Return the (x, y) coordinate for the center point of the cell that contains the specified text.  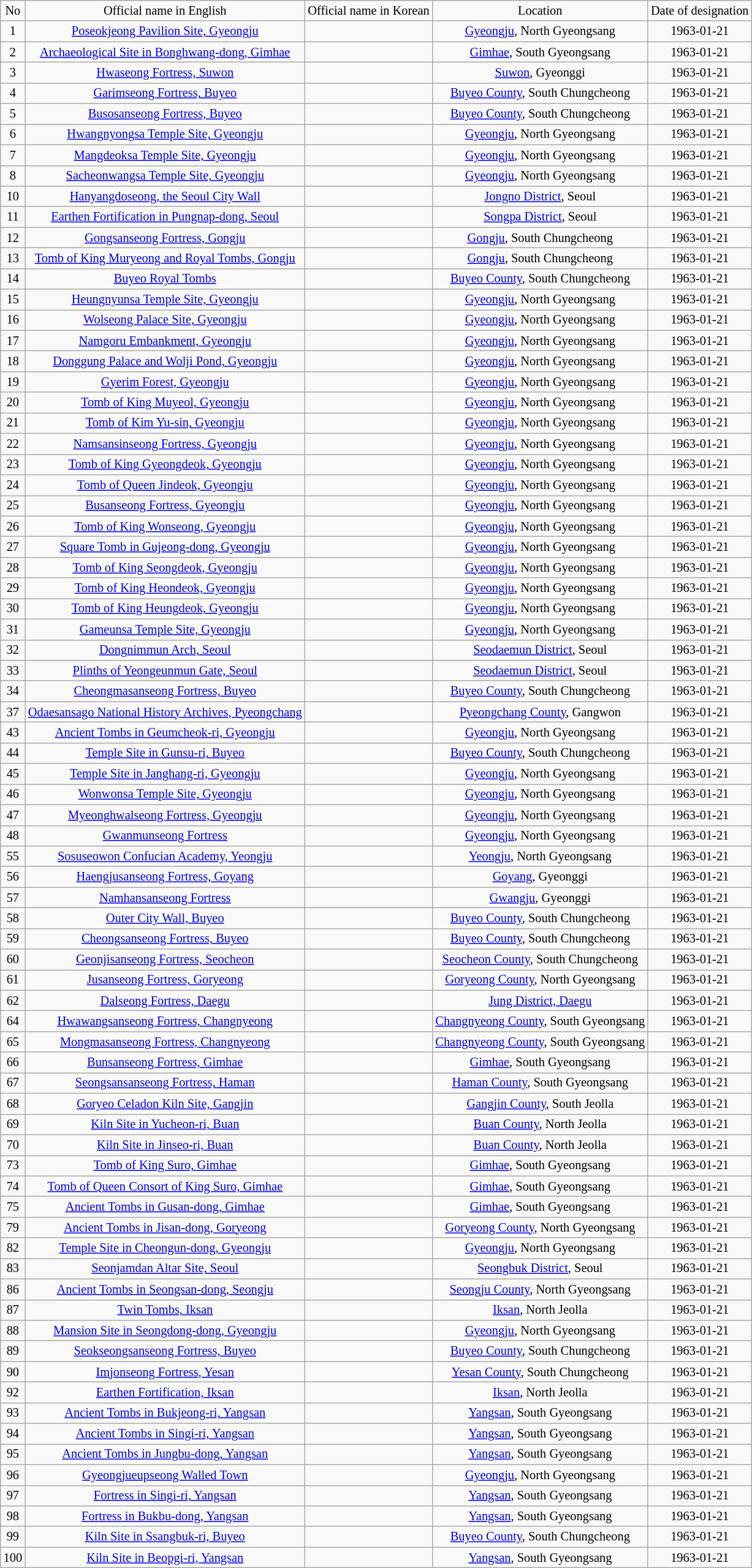
18 (13, 361)
Gameunsa Temple Site, Gyeongju (165, 629)
Haman County, South Gyeongsang (540, 1083)
Fortress in Singi-ri, Yangsan (165, 1496)
19 (13, 382)
6 (13, 134)
96 (13, 1475)
99 (13, 1537)
Location (540, 10)
74 (13, 1186)
88 (13, 1330)
87 (13, 1310)
Tomb of King Suro, Gimhae (165, 1165)
Hwawangsanseong Fortress, Changnyeong (165, 1021)
Tomb of King Heondeok, Gyeongju (165, 588)
Hwangnyongsa Temple Site, Gyeongju (165, 134)
46 (13, 794)
Earthen Fortification in Pungnap-dong, Seoul (165, 217)
Temple Site in Gunsu-ri, Buyeo (165, 753)
Suwon, Gyeonggi (540, 72)
30 (13, 608)
Kiln Site in Jinseo-ri, Buan (165, 1145)
Outer City Wall, Buyeo (165, 918)
29 (13, 588)
Busosanseong Fortress, Buyeo (165, 114)
Jung District, Daegu (540, 1001)
Gyeongjueupseong Walled Town (165, 1475)
16 (13, 320)
31 (13, 629)
Namhansanseong Fortress (165, 898)
Garimseong Fortress, Buyeo (165, 93)
Myeonghwalseong Fortress, Gyeongju (165, 815)
Wonwonsa Temple Site, Gyeongju (165, 794)
45 (13, 774)
Sacheonwangsa Temple Site, Gyeongju (165, 176)
57 (13, 898)
32 (13, 650)
64 (13, 1021)
1 (13, 31)
Earthen Fortification, Iksan (165, 1392)
97 (13, 1496)
Donggung Palace and Wolji Pond, Gyeongju (165, 361)
Tomb of Queen Jindeok, Gyeongju (165, 485)
Temple Site in Janghang-ri, Gyeongju (165, 774)
Goryeo Celadon Kiln Site, Gangjin (165, 1104)
68 (13, 1104)
Songpa District, Seoul (540, 217)
94 (13, 1434)
61 (13, 980)
14 (13, 279)
Gyerim Forest, Gyeongju (165, 382)
Busanseong Fortress, Gyeongju (165, 506)
22 (13, 444)
Goyang, Gyeonggi (540, 877)
2 (13, 52)
Seonjamdan Altar Site, Seoul (165, 1268)
25 (13, 506)
Haengjusanseong Fortress, Goyang (165, 877)
Twin Tombs, Iksan (165, 1310)
83 (13, 1268)
Wolseong Palace Site, Gyeongju (165, 320)
Seongju County, North Gyeongsang (540, 1289)
73 (13, 1165)
82 (13, 1248)
Cheongsanseong Fortress, Buyeo (165, 939)
Gwangju, Gyeonggi (540, 898)
33 (13, 670)
Mongmasanseong Fortress, Changnyeong (165, 1042)
Ancient Tombs in Geumcheok-ri, Gyeongju (165, 732)
93 (13, 1413)
No (13, 10)
Tomb of King Seongdeok, Gyeongju (165, 567)
34 (13, 691)
Plinths of Yeongeunmun Gate, Seoul (165, 670)
48 (13, 836)
62 (13, 1001)
Namgoru Embankment, Gyeongju (165, 341)
Date of designation (700, 10)
Gongsanseong Fortress, Gongju (165, 238)
Tomb of King Heungdeok, Gyeongju (165, 608)
10 (13, 196)
Temple Site in Cheongun-dong, Gyeongju (165, 1248)
43 (13, 732)
75 (13, 1206)
Kiln Site in Ssangbuk-ri, Buyeo (165, 1537)
Tomb of Kim Yu-sin, Gyeongju (165, 423)
60 (13, 960)
Tomb of Queen Consort of King Suro, Gimhae (165, 1186)
44 (13, 753)
100 (13, 1558)
12 (13, 238)
Dongnimmun Arch, Seoul (165, 650)
79 (13, 1227)
Bunsanseong Fortress, Gimhae (165, 1062)
70 (13, 1145)
Poseokjeong Pavilion Site, Gyeongju (165, 31)
Namsansinseong Fortress, Gyeongju (165, 444)
15 (13, 300)
7 (13, 155)
Jusanseong Fortress, Goryeong (165, 980)
Pyeongchang County, Gangwon (540, 712)
Ancient Tombs in Seongsan-dong, Seongju (165, 1289)
Imjonseong Fortress, Yesan (165, 1372)
Square Tomb in Gujeong-dong, Gyeongju (165, 547)
Kiln Site in Yucheon-ri, Buan (165, 1124)
Dalseong Fortress, Daegu (165, 1001)
11 (13, 217)
24 (13, 485)
Gwanmunseong Fortress (165, 836)
37 (13, 712)
Odaesansago National History Archives, Pyeongchang (165, 712)
Yeongju, North Gyeongsang (540, 856)
3 (13, 72)
Tomb of King Muyeol, Gyeongju (165, 403)
26 (13, 526)
Seongsansanseong Fortress, Haman (165, 1083)
65 (13, 1042)
Mansion Site in Seongdong-dong, Gyeongju (165, 1330)
Archaeological Site in Bonghwang-dong, Gimhae (165, 52)
Sosuseowon Confucian Academy, Yeongju (165, 856)
59 (13, 939)
Heungnyunsa Temple Site, Gyeongju (165, 300)
Fortress in Bukbu-dong, Yangsan (165, 1516)
Tomb of King Muryeong and Royal Tombs, Gongju (165, 258)
66 (13, 1062)
13 (13, 258)
Ancient Tombs in Bukjeong-ri, Yangsan (165, 1413)
Official name in English (165, 10)
5 (13, 114)
Seongbuk District, Seoul (540, 1268)
Seokseongsanseong Fortress, Buyeo (165, 1351)
90 (13, 1372)
92 (13, 1392)
Ancient Tombs in Singi-ri, Yangsan (165, 1434)
Kiln Site in Beopgi-ri, Yangsan (165, 1558)
Seocheon County, South Chungcheong (540, 960)
Yesan County, South Chungcheong (540, 1372)
Geonjisanseong Fortress, Seocheon (165, 960)
28 (13, 567)
86 (13, 1289)
Ancient Tombs in Gusan-dong, Gimhae (165, 1206)
Tomb of King Gyeongdeok, Gyeongju (165, 464)
Jongno District, Seoul (540, 196)
Ancient Tombs in Jisan-dong, Goryeong (165, 1227)
4 (13, 93)
58 (13, 918)
Official name in Korean (368, 10)
98 (13, 1516)
55 (13, 856)
89 (13, 1351)
Mangdeoksa Temple Site, Gyeongju (165, 155)
Cheongmasanseong Fortress, Buyeo (165, 691)
Gangjin County, South Jeolla (540, 1104)
17 (13, 341)
Hwaseong Fortress, Suwon (165, 72)
Tomb of King Wonseong, Gyeongju (165, 526)
95 (13, 1454)
47 (13, 815)
27 (13, 547)
8 (13, 176)
21 (13, 423)
69 (13, 1124)
56 (13, 877)
Buyeo Royal Tombs (165, 279)
67 (13, 1083)
23 (13, 464)
Ancient Tombs in Jungbu-dong, Yangsan (165, 1454)
20 (13, 403)
Hanyangdoseong, the Seoul City Wall (165, 196)
